Detect which cell encompasses the target text, then output its (X, Y) center coordinate. 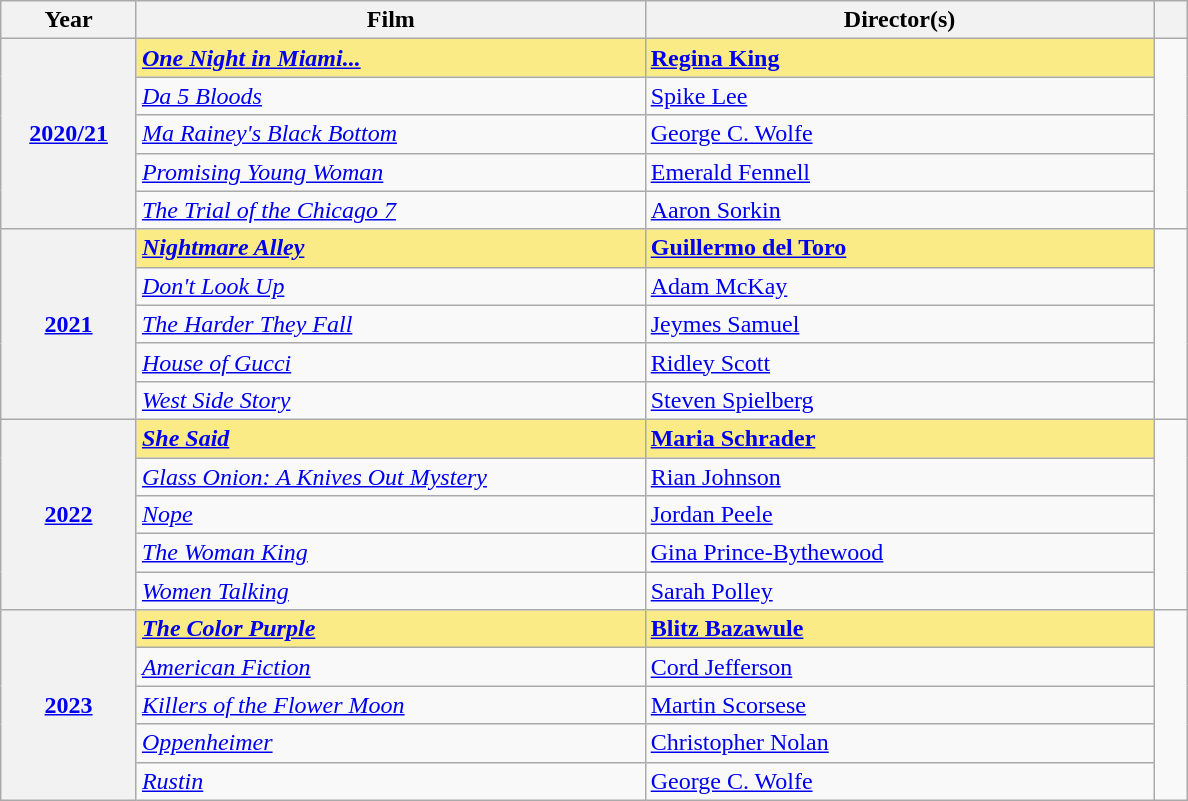
Director(s) (900, 20)
Da 5 Bloods (390, 96)
Glass Onion: A Knives Out Mystery (390, 477)
One Night in Miami... (390, 58)
Women Talking (390, 591)
2023 (69, 705)
The Trial of the Chicago 7 (390, 210)
Guillermo del Toro (900, 248)
Ma Rainey's Black Bottom (390, 134)
Jeymes Samuel (900, 324)
Rustin (390, 781)
Rian Johnson (900, 477)
Film (390, 20)
Cord Jefferson (900, 667)
Killers of the Flower Moon (390, 705)
Aaron Sorkin (900, 210)
Year (69, 20)
Ridley Scott (900, 362)
2021 (69, 324)
Promising Young Woman (390, 172)
House of Gucci (390, 362)
Christopher Nolan (900, 743)
Don't Look Up (390, 286)
Nightmare Alley (390, 248)
Jordan Peele (900, 515)
Martin Scorsese (900, 705)
American Fiction (390, 667)
The Color Purple (390, 629)
West Side Story (390, 400)
Maria Schrader (900, 438)
Sarah Polley (900, 591)
Steven Spielberg (900, 400)
The Woman King (390, 553)
The Harder They Fall (390, 324)
Emerald Fennell (900, 172)
Regina King (900, 58)
Blitz Bazawule (900, 629)
Spike Lee (900, 96)
Adam McKay (900, 286)
2022 (69, 514)
2020/21 (69, 134)
Gina Prince-Bythewood (900, 553)
She Said (390, 438)
Oppenheimer (390, 743)
Nope (390, 515)
